From the cell containing the given text, extract its center point as [X, Y] coordinate. 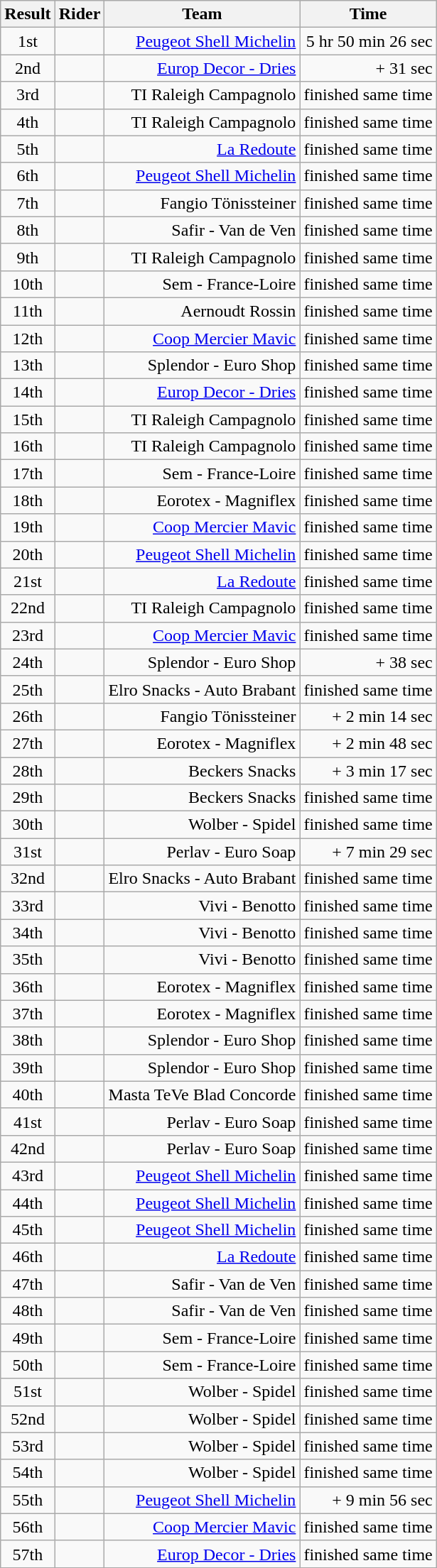
34th [28, 933]
11th [28, 311]
24th [28, 662]
8th [28, 230]
+ 2 min 14 sec [368, 716]
+ 9 min 56 sec [368, 1500]
39th [28, 1068]
+ 3 min 17 sec [368, 770]
7th [28, 203]
Aernoudt Rossin [202, 311]
56th [28, 1527]
50th [28, 1365]
38th [28, 1041]
22nd [28, 608]
9th [28, 257]
Rider [80, 14]
23rd [28, 635]
57th [28, 1554]
18th [28, 500]
+ 38 sec [368, 662]
3rd [28, 95]
54th [28, 1473]
37th [28, 1014]
5 hr 50 min 26 sec [368, 41]
+ 31 sec [368, 68]
44th [28, 1203]
2nd [28, 68]
53rd [28, 1446]
52nd [28, 1419]
33rd [28, 906]
5th [28, 149]
12th [28, 339]
42nd [28, 1148]
Masta TeVe Blad Concorde [202, 1095]
30th [28, 825]
+ 7 min 29 sec [368, 852]
19th [28, 527]
25th [28, 689]
55th [28, 1500]
15th [28, 420]
1st [28, 41]
13th [28, 366]
Time [368, 14]
16th [28, 446]
27th [28, 743]
40th [28, 1095]
14th [28, 393]
+ 2 min 48 sec [368, 743]
20th [28, 554]
26th [28, 716]
29th [28, 798]
41st [28, 1122]
48th [28, 1311]
35th [28, 960]
28th [28, 770]
17th [28, 473]
6th [28, 176]
4th [28, 122]
Result [28, 14]
47th [28, 1284]
43rd [28, 1175]
46th [28, 1257]
36th [28, 987]
45th [28, 1230]
31st [28, 852]
32nd [28, 879]
21st [28, 581]
49th [28, 1338]
51st [28, 1392]
Team [202, 14]
10th [28, 284]
